Return the [x, y] coordinate for the center point of the cell that contains the specified text.  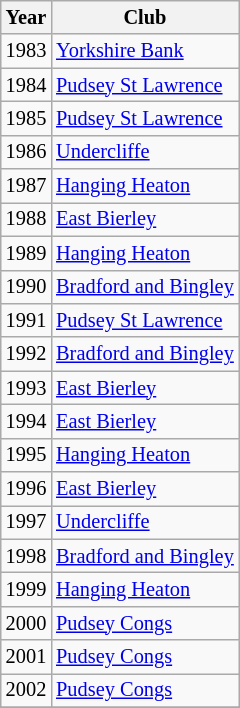
1990 [26, 287]
1984 [26, 85]
Year [26, 17]
1988 [26, 219]
1983 [26, 51]
1992 [26, 354]
1997 [26, 522]
1989 [26, 253]
1995 [26, 455]
2000 [26, 623]
1999 [26, 589]
1998 [26, 556]
1985 [26, 118]
1996 [26, 489]
1994 [26, 421]
1986 [26, 152]
1993 [26, 388]
Yorkshire Bank [144, 51]
2002 [26, 690]
Club [144, 17]
2001 [26, 657]
1987 [26, 186]
1991 [26, 320]
